Find where the given text appears and provide that cell's center as [X, Y] coordinate. 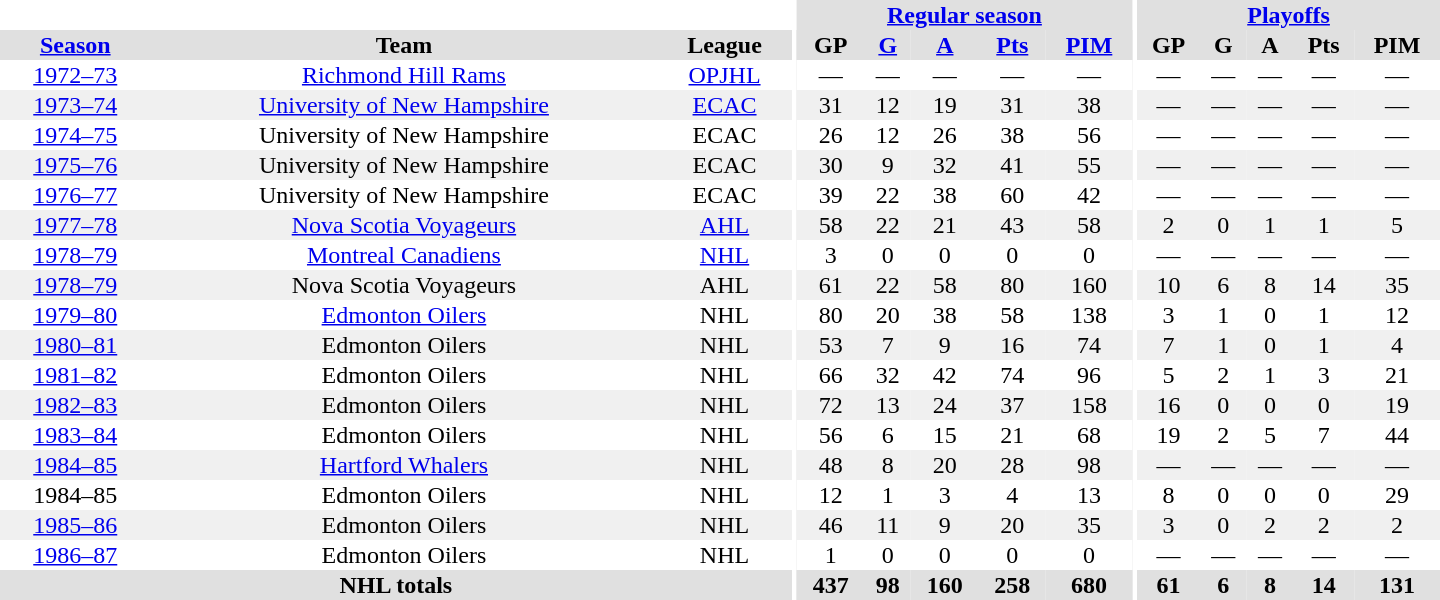
Montreal Canadiens [404, 255]
1977–78 [76, 225]
138 [1089, 315]
OPJHL [724, 75]
66 [830, 375]
1983–84 [76, 435]
Hartford Whalers [404, 465]
437 [830, 585]
28 [1012, 465]
1974–75 [76, 135]
72 [830, 405]
258 [1012, 585]
1980–81 [76, 345]
53 [830, 345]
24 [944, 405]
10 [1168, 285]
1979–80 [76, 315]
Team [404, 45]
39 [830, 195]
96 [1089, 375]
68 [1089, 435]
Regular season [964, 15]
41 [1012, 165]
15 [944, 435]
Playoffs [1288, 15]
29 [1397, 495]
55 [1089, 165]
1972–73 [76, 75]
37 [1012, 405]
11 [888, 525]
1976–77 [76, 195]
131 [1397, 585]
46 [830, 525]
1981–82 [76, 375]
1973–74 [76, 105]
Season [76, 45]
NHL totals [396, 585]
1985–86 [76, 525]
680 [1089, 585]
1982–83 [76, 405]
43 [1012, 225]
1986–87 [76, 555]
44 [1397, 435]
League [724, 45]
30 [830, 165]
1975–76 [76, 165]
48 [830, 465]
158 [1089, 405]
60 [1012, 195]
Richmond Hill Rams [404, 75]
